Return the [X, Y] coordinate for the center point of the cell that contains the specified text.  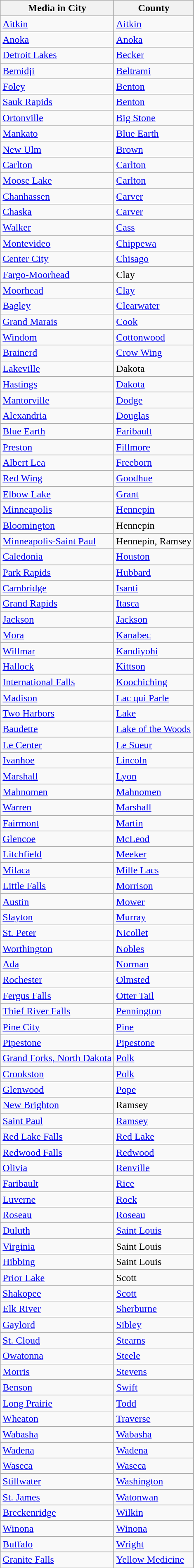
Warren [57, 807]
Duluth [57, 1231]
Fargo-Moorhead [57, 275]
Chaska [57, 212]
Ada [57, 964]
McLeod [154, 839]
Swift [154, 1387]
Bemidji [57, 71]
Ortonville [57, 118]
Lincoln [154, 761]
Chippewa [154, 243]
Itasca [154, 604]
Foley [57, 86]
Hibbing [57, 1262]
Moorhead [57, 290]
Virginia [57, 1246]
Kandiyohi [154, 651]
Sibley [154, 1325]
Nobles [154, 948]
Todd [154, 1403]
Hubbard [154, 572]
Cottonwood [154, 337]
Koochiching [154, 682]
Freeborn [154, 463]
Kittson [154, 666]
Meeker [154, 854]
Gaylord [57, 1325]
Le Center [57, 745]
Ivanhoe [57, 761]
Redwood [154, 1152]
Norman [154, 964]
Alexandria [57, 415]
Rochester [57, 980]
Cambridge [57, 588]
Grand Forks, North Dakota [57, 1058]
Wright [154, 1544]
Slayton [57, 917]
Mille Lacs [154, 870]
Yellow Medicine [154, 1560]
Mantorville [57, 400]
Olivia [57, 1168]
Rock [154, 1199]
Breckenridge [57, 1513]
Becker [154, 55]
Wheaton [57, 1419]
Stevens [154, 1372]
Moose Lake [57, 180]
Benson [57, 1387]
Kanabec [154, 635]
Willmar [57, 651]
Red Wing [57, 478]
Cook [154, 322]
Fairmont [57, 823]
Bagley [57, 306]
Windom [57, 337]
Center City [57, 259]
Buffalo [57, 1544]
Steele [154, 1356]
Chanhassen [57, 196]
Goodhue [154, 478]
Grand Marais [57, 322]
Caledonia [57, 557]
Sauk Rapids [57, 102]
Madison [57, 698]
Murray [154, 917]
Minneapolis-Saint Paul [57, 541]
New Ulm [57, 149]
Two Harbors [57, 714]
Pine [154, 1027]
Walker [57, 228]
Big Stone [154, 118]
Rice [154, 1183]
Traverse [154, 1419]
Saint Paul [57, 1121]
Prior Lake [57, 1278]
Olmsted [154, 980]
Red Lake [154, 1136]
Clearwater [154, 306]
Washington [154, 1482]
Redwood Falls [57, 1152]
Hallock [57, 666]
Red Lake Falls [57, 1136]
St. James [57, 1497]
Glencoe [57, 839]
Little Falls [57, 886]
Sherburne [154, 1309]
Elbow Lake [57, 494]
Fillmore [154, 447]
New Brighton [57, 1105]
Hastings [57, 384]
Thief River Falls [57, 1011]
Baudette [57, 729]
Grant [154, 494]
Milaca [57, 870]
Fergus Falls [57, 996]
Worthington [57, 948]
Granite Falls [57, 1560]
Stillwater [57, 1482]
Morrison [154, 886]
Nicollet [154, 933]
Montevideo [57, 243]
Brainerd [57, 353]
Pope [154, 1090]
Lyon [154, 776]
Litchfield [57, 854]
Glenwood [57, 1090]
Mankato [57, 133]
Minneapolis [57, 510]
Pennington [154, 1011]
Houston [154, 557]
Cass [154, 228]
Detroit Lakes [57, 55]
Owatonna [57, 1356]
Brown [154, 149]
Park Rapids [57, 572]
Lac qui Parle [154, 698]
Wilkin [154, 1513]
Douglas [154, 415]
Mora [57, 635]
Stearns [154, 1340]
Isanti [154, 588]
Albert Lea [57, 463]
Luverne [57, 1199]
Beltrami [154, 71]
Long Prairie [57, 1403]
Dodge [154, 400]
County [154, 8]
Crookston [57, 1074]
Crow Wing [154, 353]
Le Sueur [154, 745]
Lakeville [57, 369]
Chisago [154, 259]
Otter Tail [154, 996]
Preston [57, 447]
Renville [154, 1168]
Lake of the Woods [154, 729]
Martin [154, 823]
Morris [57, 1372]
St. Peter [57, 933]
International Falls [57, 682]
Lake [154, 714]
Austin [57, 901]
Hennepin, Ramsey [154, 541]
Pine City [57, 1027]
Grand Rapids [57, 604]
St. Cloud [57, 1340]
Shakopee [57, 1293]
Mower [154, 901]
Watonwan [154, 1497]
Elk River [57, 1309]
Media in City [57, 8]
Bloomington [57, 525]
